Find where the given text appears and provide that cell's center as (X, Y) coordinate. 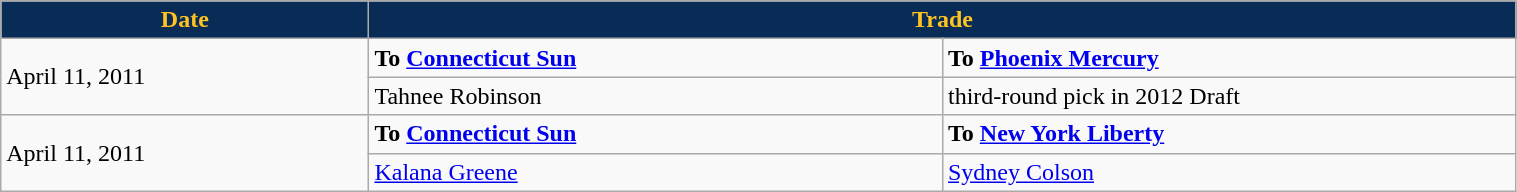
To Phoenix Mercury (1229, 58)
third-round pick in 2012 Draft (1229, 96)
Trade (942, 20)
Sydney Colson (1229, 172)
Tahnee Robinson (656, 96)
To New York Liberty (1229, 134)
Date (185, 20)
Kalana Greene (656, 172)
